Provide the [x, y] coordinate of the cell's center where the given text is located.  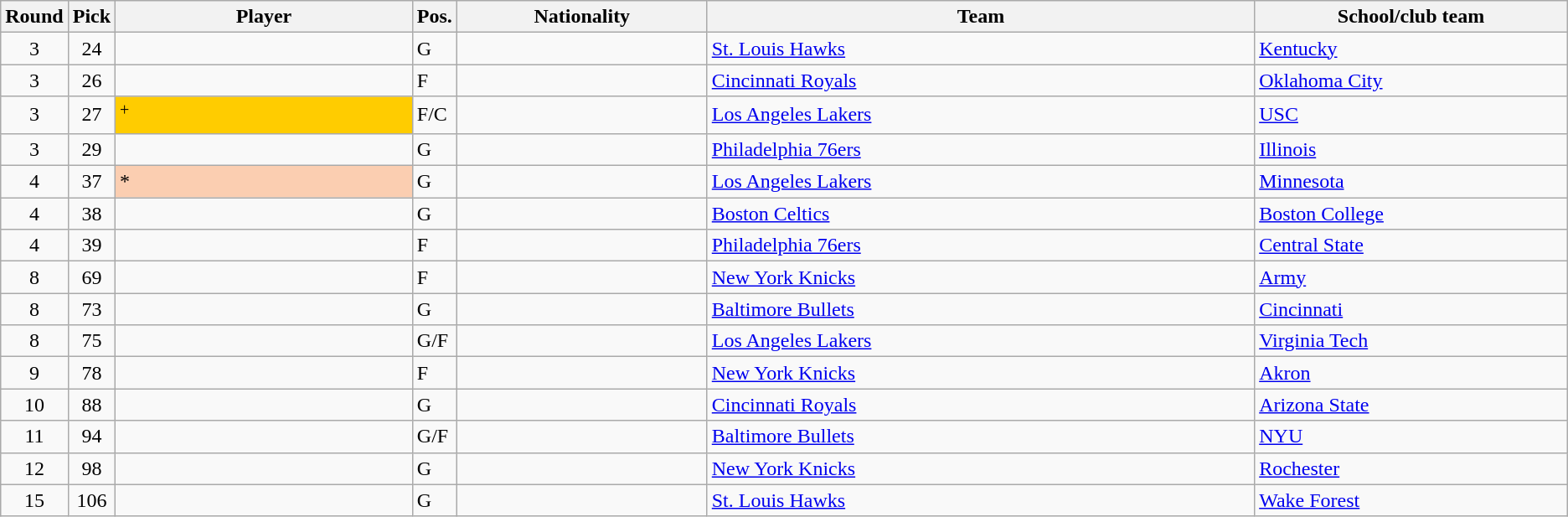
98 [91, 468]
24 [91, 49]
Rochester [1411, 468]
Virginia Tech [1411, 341]
88 [91, 405]
Nationality [581, 17]
38 [91, 214]
Wake Forest [1411, 500]
Boston College [1411, 214]
27 [91, 116]
F/C [434, 116]
Central State [1411, 246]
Boston Celtics [980, 214]
37 [91, 182]
Minnesota [1411, 182]
10 [34, 405]
Akron [1411, 373]
29 [91, 149]
+ [265, 116]
78 [91, 373]
69 [91, 277]
Pick [91, 17]
15 [34, 500]
Army [1411, 277]
Arizona State [1411, 405]
73 [91, 309]
USC [1411, 116]
Round [34, 17]
75 [91, 341]
11 [34, 437]
Pos. [434, 17]
9 [34, 373]
106 [91, 500]
Cincinnati [1411, 309]
26 [91, 80]
Team [980, 17]
NYU [1411, 437]
39 [91, 246]
Oklahoma City [1411, 80]
Illinois [1411, 149]
12 [34, 468]
Player [265, 17]
School/club team [1411, 17]
Kentucky [1411, 49]
94 [91, 437]
* [265, 182]
